Detect which cell encompasses the target text, then output its (X, Y) center coordinate. 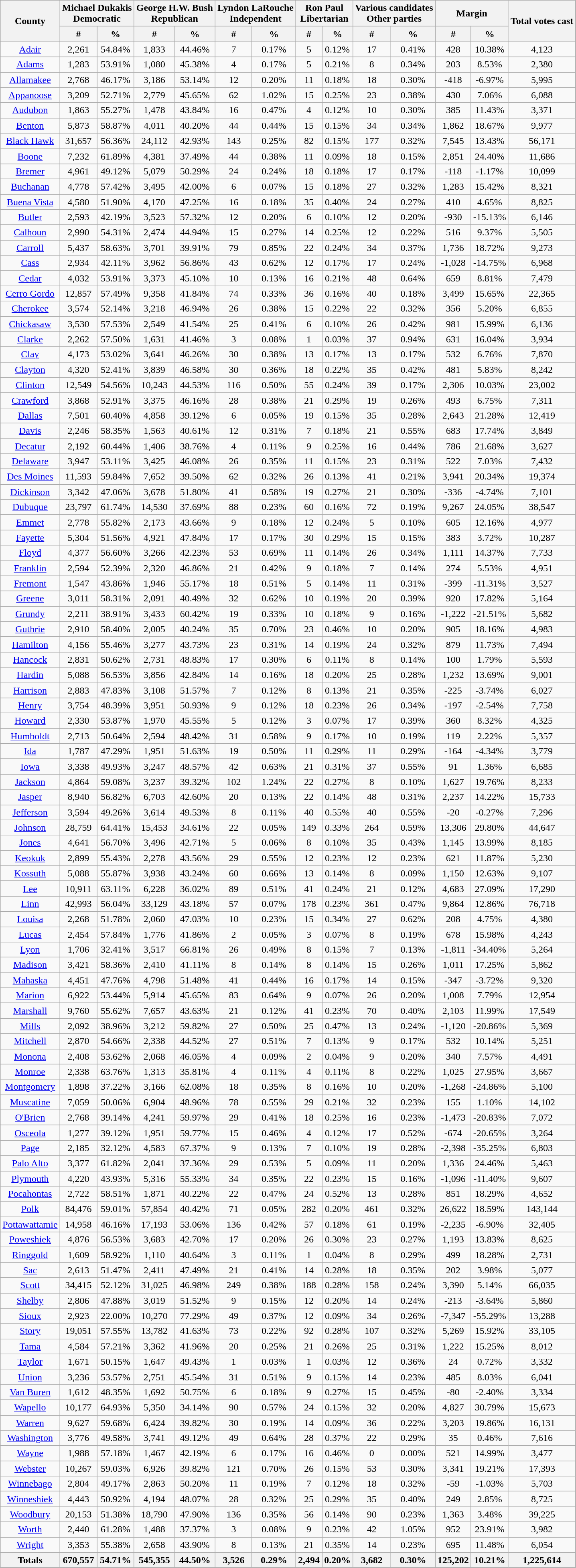
32.12% (116, 1148)
40.24% (195, 629)
Dickinson (30, 492)
53.02% (116, 354)
37.69% (195, 507)
60.42% (195, 614)
3,266 (154, 553)
3,421 (79, 965)
4,584 (79, 1346)
57.55% (116, 1331)
42.70% (195, 1240)
18.72% (489, 248)
7,494 (542, 644)
Clarke (30, 339)
202 (453, 1270)
37.49% (195, 156)
56.70% (116, 843)
0.43% (413, 843)
6,855 (542, 309)
76,718 (542, 904)
7,072 (542, 1117)
52.71% (116, 95)
22.00% (116, 1316)
-1,222 (453, 614)
6,926 (154, 1469)
121 (233, 1469)
3.72% (489, 538)
12,549 (79, 385)
Warren (30, 1423)
1,363 (453, 1514)
10,243 (154, 385)
51.80% (195, 492)
3,011 (79, 599)
2,923 (79, 1316)
7,296 (542, 812)
2,005 (154, 629)
Greene (30, 599)
55.87% (116, 873)
879 (453, 644)
3,377 (79, 1163)
3,390 (453, 1285)
3,938 (154, 873)
0 (372, 1453)
116 (233, 385)
49.53% (195, 812)
43.90% (195, 1545)
Ron PaulLibertarian (325, 14)
5,593 (542, 660)
2,320 (154, 568)
670,557 (79, 1560)
4,876 (79, 1240)
47.88% (116, 1301)
178 (309, 904)
46.05% (195, 1056)
0.53% (274, 1163)
51.90% (116, 202)
143 (233, 141)
47.76% (116, 980)
51.63% (195, 751)
44.46% (195, 49)
7,479 (542, 278)
3,614 (154, 812)
Webster (30, 1469)
631 (453, 339)
0.00% (413, 1453)
2,549 (154, 324)
10,099 (542, 171)
45.54% (195, 1377)
60.44% (116, 446)
1,193 (453, 1240)
41.54% (195, 324)
3,247 (154, 767)
Marion (30, 995)
521 (453, 1453)
43.73% (195, 644)
2,494 (309, 1560)
84,476 (79, 1209)
52.91% (116, 400)
-399 (453, 583)
45.38% (195, 65)
-35.25% (489, 1148)
2,934 (79, 263)
5,079 (154, 171)
6,968 (542, 263)
952 (453, 1530)
11,686 (542, 156)
Chickasaw (30, 324)
17,549 (542, 1011)
Clay (30, 354)
47.29% (116, 751)
3,741 (154, 1438)
2,237 (453, 797)
0.63% (274, 767)
Lyon (30, 950)
57,854 (154, 1209)
3,237 (154, 782)
57.50% (116, 339)
Mahaska (30, 980)
2,831 (79, 660)
-11.40% (489, 1178)
-225 (453, 690)
13,288 (542, 1316)
1,671 (79, 1362)
3,362 (154, 1346)
-930 (453, 217)
38,547 (542, 507)
4,961 (79, 171)
56 (309, 1514)
11.43% (489, 110)
1,862 (453, 125)
3,779 (542, 751)
-80 (453, 1392)
2,173 (154, 522)
5,873 (79, 125)
3,678 (154, 492)
Franklin (30, 568)
53.44% (116, 995)
3,353 (79, 1545)
7,616 (542, 1438)
9,977 (542, 125)
7,870 (542, 354)
Union (30, 1377)
2,910 (79, 629)
49.93% (116, 767)
3,477 (542, 1453)
58.51% (116, 1194)
19,374 (542, 477)
Pottawattamie (30, 1224)
3,947 (79, 461)
Worth (30, 1530)
4,491 (542, 1056)
2,778 (79, 522)
45.10% (195, 278)
22,365 (542, 293)
786 (453, 446)
73 (233, 1331)
-6.90% (489, 1224)
3,574 (79, 309)
360 (453, 721)
-55.29% (489, 1316)
Cherokee (30, 309)
683 (453, 431)
6,136 (542, 324)
82 (309, 141)
Wayne (30, 1453)
Winneshiek (30, 1499)
107 (372, 1331)
1,692 (154, 1392)
264 (372, 827)
428 (453, 49)
59.77% (195, 1133)
1,232 (453, 675)
Woodbury (30, 1514)
Linn (30, 904)
3,277 (154, 644)
3,342 (79, 492)
Howard (30, 721)
Wapello (30, 1407)
4,641 (79, 843)
56.86% (195, 263)
522 (453, 461)
5,357 (542, 736)
61.28% (116, 1530)
851 (453, 1194)
9,320 (542, 980)
32.41% (116, 950)
282 (309, 1209)
79 (233, 248)
42,993 (79, 904)
50.93% (195, 706)
1,008 (453, 995)
3,209 (79, 95)
10,270 (154, 1316)
3,641 (154, 354)
50.15% (116, 1362)
0.49% (274, 950)
1.10% (489, 1102)
8,625 (542, 1240)
1,080 (154, 65)
3,186 (154, 80)
4,194 (154, 1499)
125,202 (453, 1560)
119 (453, 736)
1,863 (79, 110)
53.11% (116, 461)
Lyndon LaRoucheIndependent (255, 14)
46.94% (195, 309)
695 (453, 1545)
4,778 (79, 186)
1,478 (154, 110)
42.84% (195, 675)
11.48% (489, 1545)
48.35% (116, 1392)
6,685 (542, 767)
56.82% (116, 797)
61.82% (116, 1163)
14.22% (489, 797)
102 (233, 782)
6,228 (154, 888)
38.76% (195, 446)
Mitchell (30, 1041)
County (30, 21)
Story (30, 1331)
Cass (30, 263)
59.01% (116, 1209)
0.94% (413, 339)
57.18% (116, 1453)
27.09% (489, 888)
31,657 (79, 141)
Boone (30, 156)
24.40% (489, 156)
9,267 (453, 507)
Sioux (30, 1316)
6.75% (489, 400)
50.75% (195, 1392)
15,733 (542, 797)
Iowa (30, 767)
54.84% (116, 49)
57.21% (116, 1346)
55 (309, 385)
Van Buren (30, 1392)
8.53% (489, 65)
4,320 (79, 370)
64.93% (116, 1407)
5.53% (489, 568)
Washington (30, 1438)
41.96% (195, 1346)
3,526 (233, 1560)
2,722 (79, 1194)
42.00% (195, 186)
7.06% (489, 95)
31,025 (154, 1285)
Benton (30, 125)
51.48% (195, 980)
3,951 (154, 706)
-1.17% (489, 171)
12,857 (79, 293)
-197 (453, 706)
34.14% (195, 1407)
8,940 (79, 797)
88 (233, 507)
0.85% (274, 248)
6,088 (542, 95)
43.18% (195, 904)
43.93% (116, 1178)
Dubuque (30, 507)
9.37% (489, 233)
1,111 (453, 553)
46.08% (195, 461)
4,451 (79, 980)
5,164 (542, 599)
55.38% (116, 1545)
18.28% (489, 1255)
Buchanan (30, 186)
74 (233, 293)
28,759 (79, 827)
-21.51% (489, 614)
39,225 (542, 1514)
12.86% (489, 904)
3,212 (154, 1026)
51.47% (116, 1270)
1,631 (154, 339)
100 (453, 660)
83 (233, 995)
2,658 (154, 1545)
7.79% (489, 995)
516 (453, 233)
51.57% (195, 690)
14,102 (542, 1102)
4,864 (79, 782)
30.79% (489, 1407)
4,977 (542, 522)
55.17% (195, 583)
3.98% (489, 1270)
39.91% (195, 248)
4,011 (154, 125)
58.87% (116, 125)
49.17% (116, 1484)
3,425 (154, 461)
203 (453, 65)
66,035 (542, 1285)
35.81% (195, 1072)
53.62% (116, 1056)
Dallas (30, 415)
-3.64% (489, 1301)
40.61% (195, 431)
49.43% (195, 1362)
63.76% (116, 1072)
44.94% (195, 233)
1,222 (453, 1346)
Guthrie (30, 629)
Grundy (30, 614)
Shelby (30, 1301)
5,369 (542, 1026)
-1,811 (453, 950)
13.69% (489, 675)
2,103 (453, 1011)
905 (453, 629)
40.20% (195, 125)
Hardin (30, 675)
45.55% (195, 721)
3.48% (489, 1514)
2,806 (79, 1301)
60.40% (116, 415)
4,170 (154, 202)
6.76% (489, 354)
8,725 (542, 1499)
12.16% (489, 522)
-20.83% (489, 1117)
48.07% (195, 1499)
57.49% (116, 293)
-34.40% (489, 950)
6,146 (542, 217)
-336 (453, 492)
37.37% (195, 1530)
208 (453, 919)
9,001 (542, 675)
1,736 (453, 248)
2,408 (79, 1056)
-20 (453, 812)
70 (372, 1011)
46.86% (195, 568)
27.95% (489, 1072)
3,962 (154, 263)
-1,268 (453, 1087)
4,951 (542, 568)
20.34% (489, 477)
Audubon (30, 110)
54.31% (116, 233)
24.05% (489, 507)
Madison (30, 965)
2,779 (154, 95)
0.66% (274, 873)
17,393 (542, 1469)
6,041 (542, 1377)
Emmet (30, 522)
9,358 (154, 293)
7.03% (489, 461)
George H.W. BushRepublican (174, 14)
Sac (30, 1270)
4.75% (489, 919)
7,545 (453, 141)
58.92% (116, 1255)
50.20% (195, 1484)
4,583 (154, 1148)
Bremer (30, 171)
2,278 (154, 858)
41.46% (195, 339)
57.53% (116, 324)
9,760 (79, 1011)
43.63% (195, 1011)
8.32% (489, 721)
59.97% (195, 1117)
Polk (30, 1209)
4,652 (542, 1194)
Tama (30, 1346)
1,787 (79, 751)
2,474 (154, 233)
9,864 (453, 904)
3,683 (154, 1240)
14.37% (489, 553)
5,230 (542, 858)
51.52% (195, 1301)
Clinton (30, 385)
49.26% (116, 812)
3,166 (154, 1087)
2,990 (79, 233)
1,547 (79, 583)
1,467 (154, 1453)
3,371 (542, 110)
47.25% (195, 202)
18.16% (489, 629)
7,657 (154, 1011)
8,321 (542, 186)
Pocahontas (30, 1194)
56.36% (116, 141)
17.25% (489, 965)
274 (453, 568)
6,803 (542, 1148)
46.17% (116, 80)
10,911 (79, 888)
42.93% (195, 141)
5,350 (154, 1407)
37.22% (116, 1087)
15.42% (489, 186)
3,849 (542, 431)
149 (309, 827)
5,505 (542, 233)
3,856 (154, 675)
43.84% (195, 110)
10.03% (489, 385)
Plymouth (30, 1178)
24.46% (489, 1163)
23,797 (79, 507)
7,311 (542, 400)
3,667 (542, 1072)
47.49% (195, 1270)
61.89% (116, 156)
Monroe (30, 1072)
-1,120 (453, 1026)
4,156 (79, 644)
Various candidatesOther parties (394, 14)
Cerro Gordo (30, 293)
17.82% (489, 599)
46.58% (195, 370)
Floyd (30, 553)
3,496 (154, 843)
Keokuk (30, 858)
3,776 (79, 1438)
Lee (30, 888)
8,233 (542, 782)
40.49% (195, 599)
17,193 (154, 1224)
43.56% (195, 858)
18.67% (489, 125)
Ringgold (30, 1255)
40.22% (195, 1194)
Hamilton (30, 644)
-164 (453, 751)
66.81% (195, 950)
155 (453, 1102)
49.58% (116, 1438)
13.83% (489, 1240)
19.76% (489, 782)
92 (309, 1331)
55.33% (195, 1178)
1.36% (489, 767)
-20.86% (489, 1026)
3,868 (79, 400)
43.66% (195, 522)
Jasper (30, 797)
-1,096 (453, 1178)
15.98% (489, 935)
3,682 (372, 1560)
14.99% (489, 1453)
46.26% (195, 354)
0.59% (413, 827)
47.03% (195, 919)
-14.75% (489, 263)
3,523 (154, 217)
3,334 (542, 1392)
40.42% (195, 1209)
2,804 (79, 1484)
58.40% (116, 629)
2,261 (79, 49)
430 (453, 95)
19,051 (79, 1331)
3,839 (154, 370)
56.04% (116, 904)
Lucas (30, 935)
3,264 (542, 1133)
Butler (30, 217)
7,758 (542, 706)
Monona (30, 1056)
Wright (30, 1545)
6,424 (154, 1423)
18.29% (489, 1194)
15.99% (489, 324)
Calhoun (30, 233)
4,380 (542, 919)
4,580 (79, 202)
71 (233, 1209)
4,123 (542, 49)
3,530 (79, 324)
58.36% (116, 965)
15,673 (542, 1407)
1,612 (79, 1392)
2,411 (154, 1270)
2,899 (79, 858)
1,647 (154, 1362)
4,443 (79, 1499)
39.32% (195, 782)
6,904 (154, 1102)
5.20% (489, 309)
678 (453, 935)
981 (453, 324)
3,332 (542, 1362)
59.08% (116, 782)
59.68% (116, 1423)
11.99% (489, 1011)
50.62% (116, 660)
Harrison (30, 690)
545,355 (154, 1560)
3,701 (154, 248)
64.41% (116, 827)
-15.13% (489, 217)
50.64% (116, 736)
5,862 (542, 965)
3,341 (453, 1469)
2,211 (79, 614)
57.32% (195, 217)
493 (453, 400)
2,041 (154, 1163)
44.52% (195, 1041)
4,241 (154, 1117)
33,105 (542, 1331)
10,287 (542, 538)
1,609 (79, 1255)
-4.74% (489, 492)
8,185 (542, 843)
2,751 (154, 1377)
2.85% (489, 1499)
19.21% (489, 1469)
Montgomery (30, 1087)
72 (372, 507)
58.35% (116, 431)
6,054 (542, 1545)
4,827 (453, 1407)
3,754 (79, 706)
Jefferson (30, 812)
-11.31% (489, 583)
2,060 (154, 919)
16,131 (542, 1423)
17,290 (542, 888)
Clayton (30, 370)
44.53% (195, 385)
54.71% (116, 1560)
39 (372, 385)
1,898 (79, 1087)
Davis (30, 431)
3,941 (453, 477)
29.80% (489, 827)
17.74% (489, 431)
52.39% (116, 568)
13,306 (453, 827)
9,107 (542, 873)
41.11% (195, 965)
12,954 (542, 995)
-2.54% (489, 706)
188 (309, 1285)
383 (453, 538)
52.12% (116, 1285)
3,982 (542, 1530)
-24.86% (489, 1087)
7.57% (489, 1056)
38.96% (116, 1026)
2,863 (154, 1484)
4,983 (542, 629)
53.57% (116, 1377)
-4.34% (489, 751)
63.11% (116, 888)
58.31% (116, 599)
2,330 (79, 721)
4,173 (79, 354)
14,530 (154, 507)
9,627 (79, 1423)
39.14% (116, 1117)
Mills (30, 1026)
1,706 (79, 950)
Humboldt (30, 736)
0.57% (274, 1407)
-2,398 (453, 1148)
7,652 (154, 477)
-20.65% (489, 1133)
59.03% (116, 1469)
920 (453, 599)
1,627 (453, 782)
5,100 (542, 1087)
15,453 (154, 827)
20,153 (79, 1514)
44.50% (195, 1560)
Johnson (30, 827)
-0.27% (489, 812)
0.69% (274, 553)
1,025 (453, 1072)
42.71% (195, 843)
13,782 (154, 1331)
53.87% (116, 721)
4,325 (542, 721)
659 (453, 278)
-1.03% (489, 1484)
Muscatine (30, 1102)
177 (372, 141)
3,627 (542, 446)
340 (453, 1056)
41.86% (195, 935)
2,851 (453, 156)
2,246 (79, 431)
61 (372, 1224)
-347 (453, 980)
44,647 (542, 827)
1,833 (154, 49)
1,336 (453, 1163)
39.50% (195, 477)
78 (233, 1102)
385 (453, 110)
1,563 (154, 431)
2,268 (79, 919)
34.61% (195, 827)
Adams (30, 65)
-674 (453, 1133)
4.65% (489, 202)
36.02% (195, 888)
-1,028 (453, 263)
43.24% (195, 873)
47.06% (116, 492)
-3.72% (489, 980)
Hancock (30, 660)
Poweshiek (30, 1240)
10,177 (79, 1407)
1,988 (79, 1453)
62.08% (195, 1087)
O'Brien (30, 1117)
42.60% (195, 797)
1,150 (453, 873)
52.14% (116, 309)
-118 (453, 171)
1.02% (274, 95)
3,218 (154, 309)
50.29% (195, 171)
410 (453, 202)
59.82% (195, 1026)
10.14% (489, 1041)
4,032 (79, 278)
46.98% (195, 1285)
Ida (30, 751)
51.38% (116, 1514)
4,220 (79, 1178)
42.11% (116, 263)
3,934 (542, 339)
48.42% (195, 736)
48.83% (195, 660)
3,499 (453, 293)
1,970 (154, 721)
77.29% (195, 1316)
8,242 (542, 370)
5,251 (542, 1041)
Winnebago (30, 1484)
9,607 (542, 1178)
5.83% (489, 370)
50.06% (116, 1102)
51.78% (116, 919)
5,264 (542, 950)
24,112 (154, 141)
1.05% (413, 1530)
4,683 (453, 888)
1,011 (453, 965)
158 (372, 1285)
11.87% (489, 858)
41.63% (195, 1331)
2,593 (79, 217)
361 (372, 904)
89 (233, 888)
3,594 (79, 812)
5,269 (453, 1331)
1,277 (79, 1133)
21.68% (489, 446)
Louisa (30, 919)
33,129 (154, 904)
14,958 (79, 1224)
Fremont (30, 583)
3,517 (154, 950)
2,454 (79, 935)
0.72% (489, 1362)
3,019 (154, 1301)
0.45% (413, 1392)
485 (453, 1377)
Marshall (30, 1011)
55.43% (116, 858)
3,373 (154, 278)
57.84% (116, 935)
57.42% (116, 186)
23.91% (489, 1530)
12.63% (489, 873)
1.24% (274, 782)
143,144 (542, 1209)
356 (453, 309)
2,092 (79, 1026)
1,776 (154, 935)
11.73% (489, 644)
43.86% (116, 583)
6,703 (154, 797)
2,262 (79, 339)
1,145 (453, 843)
3,203 (453, 1423)
18,790 (154, 1514)
55.62% (116, 1011)
15.25% (489, 1346)
2,380 (542, 65)
61.74% (116, 507)
-418 (453, 80)
26,622 (453, 1209)
2,068 (154, 1056)
52.41% (116, 370)
18.59% (489, 1209)
2,883 (79, 690)
1,406 (154, 446)
1,225,614 (542, 1560)
Cedar (30, 278)
8,825 (542, 202)
5,463 (542, 1163)
10.21% (489, 1560)
7,232 (79, 156)
-213 (453, 1301)
Fayette (30, 538)
56.60% (116, 553)
3,527 (542, 583)
10,267 (79, 1469)
4,798 (154, 980)
Buena Vista (30, 202)
40.64% (195, 1255)
59.84% (116, 477)
3,495 (154, 186)
8,012 (542, 1346)
5,703 (542, 1484)
38.91% (116, 614)
Margin (472, 14)
7,101 (542, 492)
Total votes cast (542, 21)
Crawford (30, 400)
2,091 (154, 599)
1,313 (154, 1072)
-3.74% (489, 690)
2,713 (79, 736)
56,171 (542, 141)
1,488 (154, 1530)
48.39% (116, 706)
4,377 (79, 553)
481 (453, 370)
58.63% (116, 248)
1,871 (154, 1194)
5,682 (542, 614)
-59 (453, 1484)
Totals (30, 1560)
9,273 (542, 248)
48.96% (195, 1102)
50.92% (116, 1499)
0.06% (274, 843)
Decatur (30, 446)
4,381 (154, 156)
6,922 (79, 995)
7,733 (542, 553)
Adair (30, 49)
Michael DukakisDemocratic (97, 14)
3,433 (154, 614)
11,593 (79, 477)
5,304 (79, 538)
1.79% (489, 660)
37.36% (195, 1163)
21.28% (489, 415)
54.56% (116, 385)
53.14% (195, 80)
7,501 (79, 415)
48.57% (195, 767)
10.38% (489, 49)
16.04% (489, 339)
91 (453, 767)
43 (233, 263)
2,613 (79, 1270)
2,192 (79, 446)
47.90% (195, 1514)
47.83% (116, 690)
8.81% (489, 278)
5,077 (542, 1270)
Scott (30, 1285)
2,643 (453, 415)
19.86% (489, 1423)
-6.97% (489, 80)
4,858 (154, 415)
6,027 (542, 690)
7,059 (79, 1102)
Palo Alto (30, 1163)
1,110 (154, 1255)
605 (453, 522)
Henry (30, 706)
3,108 (154, 690)
55.82% (116, 522)
34,415 (79, 1285)
12,419 (542, 415)
3,375 (154, 400)
2,870 (79, 1041)
-7,347 (453, 1316)
-1,473 (453, 1117)
7,432 (542, 461)
55.27% (116, 110)
15.92% (489, 1331)
13.43% (489, 141)
Page (30, 1148)
67.37% (195, 1148)
621 (453, 858)
15.65% (489, 293)
42.23% (195, 553)
53.06% (195, 1224)
5,995 (542, 80)
Osceola (30, 1133)
2,306 (453, 385)
Taylor (30, 1362)
4,243 (542, 935)
5,860 (542, 1301)
499 (453, 1255)
23,002 (542, 385)
55.46% (116, 644)
51.56% (116, 538)
2,410 (154, 965)
Kossuth (30, 873)
41.84% (195, 293)
Appanoose (30, 95)
4,921 (154, 538)
3,338 (79, 767)
8.03% (489, 1377)
2.22% (489, 736)
2,185 (79, 1148)
5,316 (154, 1178)
5,914 (154, 995)
Black Hawk (30, 141)
Allamakee (30, 80)
13.99% (489, 843)
Jackson (30, 782)
54.66% (116, 1041)
5,437 (79, 248)
Jones (30, 843)
Des Moines (30, 477)
47.84% (195, 538)
461 (372, 1209)
3,236 (79, 1377)
32,405 (542, 1224)
Delaware (30, 461)
-2,235 (453, 1224)
Carroll (30, 248)
-2.40% (489, 1392)
5.14% (489, 1285)
2,440 (79, 1530)
1,946 (154, 583)
